Return [x, y] of the center of cell containing provided text 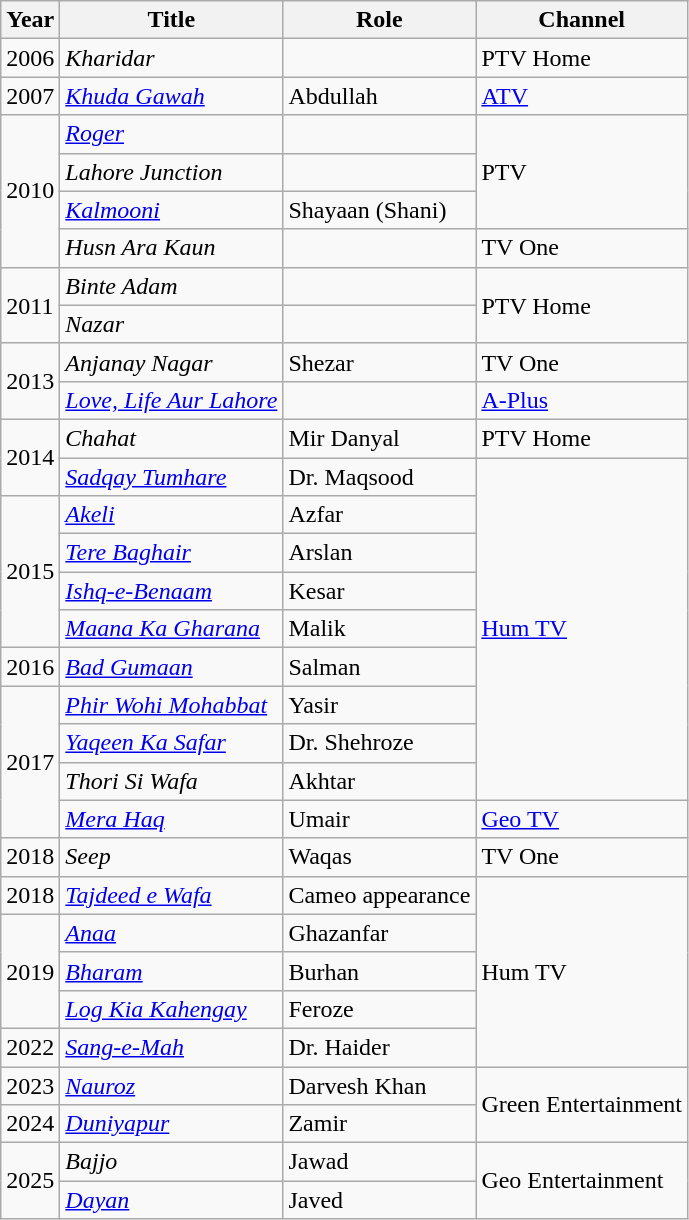
Thori Si Wafa [172, 781]
2022 [30, 1047]
2024 [30, 1124]
Seep [172, 857]
Geo Entertainment [582, 1181]
A-Plus [582, 400]
Phir Wohi Mohabbat [172, 705]
Darvesh Khan [380, 1085]
Umair [380, 819]
Geo TV [582, 819]
Akhtar [380, 781]
Dayan [172, 1200]
Kalmooni [172, 210]
Kharidar [172, 58]
Kesar [380, 591]
2025 [30, 1181]
Mera Haq [172, 819]
PTV [582, 172]
Abdullah [380, 96]
Tajdeed e Wafa [172, 895]
Jawad [380, 1162]
ATV [582, 96]
Lahore Junction [172, 172]
Ishq-e-Benaam [172, 591]
Anjanay Nagar [172, 362]
2023 [30, 1085]
Anaa [172, 933]
Love, Life Aur Lahore [172, 400]
2014 [30, 457]
Dr. Haider [380, 1047]
Feroze [380, 1009]
Green Entertainment [582, 1104]
Sadqay Tumhare [172, 477]
Azfar [380, 515]
Title [172, 20]
Duniyapur [172, 1124]
2010 [30, 191]
Tere Baghair [172, 553]
Roger [172, 134]
Nauroz [172, 1085]
Chahat [172, 438]
Ghazanfar [380, 933]
Year [30, 20]
Binte Adam [172, 286]
Salman [380, 667]
Cameo appearance [380, 895]
2006 [30, 58]
Dr. Maqsood [380, 477]
Nazar [172, 324]
Yasir [380, 705]
Sang-e-Mah [172, 1047]
Javed [380, 1200]
2011 [30, 305]
Bad Gumaan [172, 667]
Shayaan (Shani) [380, 210]
Channel [582, 20]
Bharam [172, 971]
Shezar [380, 362]
Husn Ara Kaun [172, 248]
Role [380, 20]
Bajjo [172, 1162]
2019 [30, 971]
Dr. Shehroze [380, 743]
Arslan [380, 553]
2017 [30, 762]
Burhan [380, 971]
Mir Danyal [380, 438]
Log Kia Kahengay [172, 1009]
2016 [30, 667]
2007 [30, 96]
Zamir [380, 1124]
Khuda Gawah [172, 96]
Akeli [172, 515]
Maana Ka Gharana [172, 629]
2013 [30, 381]
Yaqeen Ka Safar [172, 743]
Waqas [380, 857]
Malik [380, 629]
2015 [30, 572]
